From the cell containing the given text, extract its center point as (X, Y) coordinate. 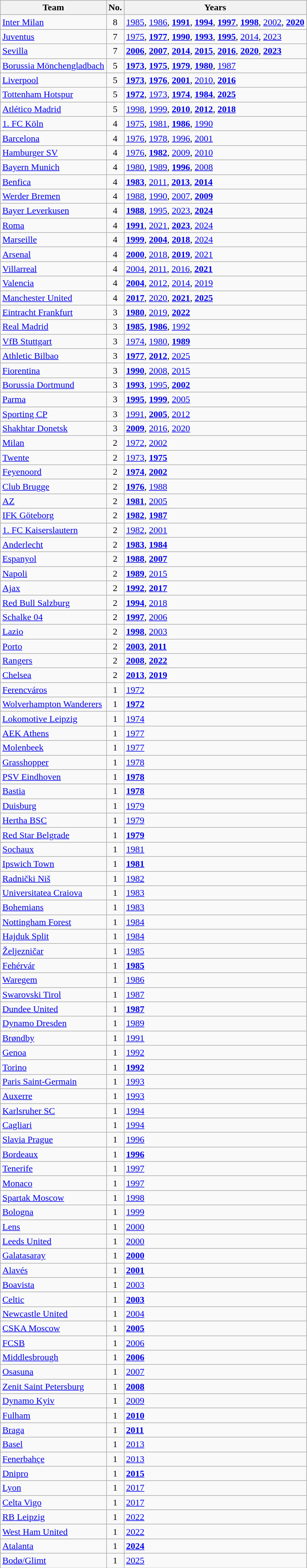
1976, 1978, 1996, 2001 (216, 138)
Werder Bremen (53, 196)
2011 (216, 1430)
Fehérvár (53, 966)
Ipswich Town (53, 864)
1983, 2011, 2013, 2014 (216, 182)
Espanyol (53, 559)
Hamburger SV (53, 153)
Villarreal (53, 269)
2004 (216, 1314)
Club Brugge (53, 487)
AEK Athens (53, 733)
Dynamo Kyiv (53, 1401)
CSKA Moscow (53, 1328)
FCSB (53, 1343)
2008, 2022 (216, 661)
Inter Milan (53, 22)
8 (115, 22)
Sochaux (53, 849)
No. (115, 8)
Radnički Niš (53, 878)
Universitatea Craiova (53, 893)
Dnipro (53, 1473)
1981, 2005 (216, 501)
Fulham (53, 1415)
Athletic Bilbao (53, 356)
1973, 1976, 2001, 2010, 2016 (216, 80)
Ferencváros (53, 690)
Sporting CP (53, 414)
Bayer Leverkusen (53, 211)
1989, 2015 (216, 574)
Twente (53, 458)
2004, 2012, 2014, 2019 (216, 283)
1998, 2003 (216, 631)
Valencia (53, 283)
2005 (216, 1328)
1977, 2012, 2025 (216, 356)
Cagliari (53, 1125)
2008 (216, 1386)
1990, 2008, 2015 (216, 370)
1991, 2021, 2023, 2024 (216, 225)
1998 (216, 1198)
Leeds United (53, 1241)
2024 (216, 1546)
Schalke 04 (53, 617)
Željezničar (53, 951)
2010 (216, 1415)
1972, 2002 (216, 443)
1992, 2017 (216, 588)
Paris Saint-Germain (53, 1081)
1988, 1990, 2007, 2009 (216, 196)
1982 (216, 878)
2004, 2011, 2016, 2021 (216, 269)
Parma (53, 399)
2017, 2020, 2021, 2025 (216, 298)
1982, 2001 (216, 530)
Dynamo Dresden (53, 1023)
PSV Eindhoven (53, 777)
Marseille (53, 240)
Molenbeek (53, 748)
2006, 2007, 2014, 2015, 2016, 2020, 2023 (216, 51)
1997, 2006 (216, 617)
Tottenham Hotspur (53, 95)
1982, 1987 (216, 516)
Roma (53, 225)
Galatasaray (53, 1256)
Bordeaux (53, 1154)
Lens (53, 1227)
Red Bull Salzburg (53, 602)
Chelsea (53, 675)
1983, 1984 (216, 545)
Ajax (53, 588)
1976, 1982, 2009, 2010 (216, 153)
Spartak Moscow (53, 1198)
Bastia (53, 791)
1974 (216, 719)
Dundee United (53, 1009)
Atlético Madrid (53, 109)
IFK Göteborg (53, 516)
Borussia Dortmund (53, 385)
1988, 1995, 2023, 2024 (216, 211)
1980, 1989, 1996, 2008 (216, 167)
2013, 2019 (216, 675)
Arsenal (53, 254)
RB Leipzig (53, 1517)
Celta Vigo (53, 1502)
2009, 2016, 2020 (216, 429)
1993, 1995, 2002 (216, 385)
Braga (53, 1430)
Anderlecht (53, 545)
1998, 1999, 2010, 2012, 2018 (216, 109)
1988, 2007 (216, 559)
1975, 1977, 1990, 1993, 1995, 2014, 2023 (216, 37)
1972, 1973, 1974, 1984, 2025 (216, 95)
Hajduk Split (53, 937)
Slavia Prague (53, 1140)
2015 (216, 1473)
Fiorentina (53, 370)
2000, 2018, 2019, 2021 (216, 254)
Liverpool (53, 80)
Genoa (53, 1052)
1980, 2019, 2022 (216, 312)
West Ham United (53, 1531)
Fenerbahçe (53, 1459)
1. FC Köln (53, 124)
2009 (216, 1401)
1989 (216, 1023)
1985, 1986, 1991, 1994, 1997, 1998, 2002, 2020 (216, 22)
Bohemians (53, 908)
Napoli (53, 574)
Shakhtar Donetsk (53, 429)
1986 (216, 980)
1973, 1975, 1979, 1980, 1987 (216, 66)
Newcastle United (53, 1314)
1995, 1999, 2005 (216, 399)
Sevilla (53, 51)
Bodø/Glimt (53, 1560)
1. FC Kaiserslautern (53, 530)
Milan (53, 443)
2001 (216, 1270)
1991 (216, 1038)
Grasshopper (53, 762)
Manchester United (53, 298)
Karlsruher SC (53, 1111)
VfB Stuttgart (53, 341)
Osasuna (53, 1372)
Middlesbrough (53, 1358)
Bologna (53, 1212)
1999 (216, 1212)
Alavés (53, 1270)
Lokomotive Leipzig (53, 719)
2025 (216, 1560)
Monaco (53, 1183)
AZ (53, 501)
Nottingham Forest (53, 922)
1974, 1980, 1989 (216, 341)
Real Madrid (53, 327)
Barcelona (53, 138)
Porto (53, 646)
Hertha BSC (53, 820)
Bayern Munich (53, 167)
1991, 2005, 2012 (216, 414)
2007 (216, 1372)
Wolverhampton Wanderers (53, 704)
Team (53, 8)
Tenerife (53, 1169)
1974, 2002 (216, 472)
1999, 2004, 2018, 2024 (216, 240)
Torino (53, 1067)
Feyenoord (53, 472)
Boavista (53, 1285)
Atalanta (53, 1546)
Borussia Mönchengladbach (53, 66)
1994, 2018 (216, 602)
Red Star Belgrade (53, 835)
Years (216, 8)
Duisburg (53, 806)
Auxerre (53, 1096)
Swarovski Tirol (53, 994)
Lyon (53, 1488)
Brøndby (53, 1038)
Rangers (53, 661)
Waregem (53, 980)
Celtic (53, 1299)
Juventus (53, 37)
Benfica (53, 182)
1976, 1988 (216, 487)
Eintracht Frankfurt (53, 312)
1975, 1981, 1986, 1990 (216, 124)
1985, 1986, 1992 (216, 327)
Lazio (53, 631)
2003, 2011 (216, 646)
Basel (53, 1444)
1973, 1975 (216, 458)
Zenit Saint Petersburg (53, 1386)
